For the text-containing cell, return its midpoint in (X, Y) coordinate format. 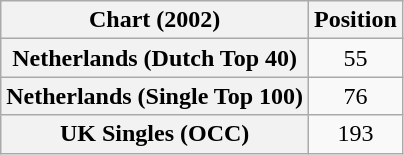
Position (356, 20)
193 (356, 134)
76 (356, 96)
Chart (2002) (155, 20)
55 (356, 58)
Netherlands (Single Top 100) (155, 96)
UK Singles (OCC) (155, 134)
Netherlands (Dutch Top 40) (155, 58)
